Identify which cell holds the provided text, then report its [x, y] central coordinate. 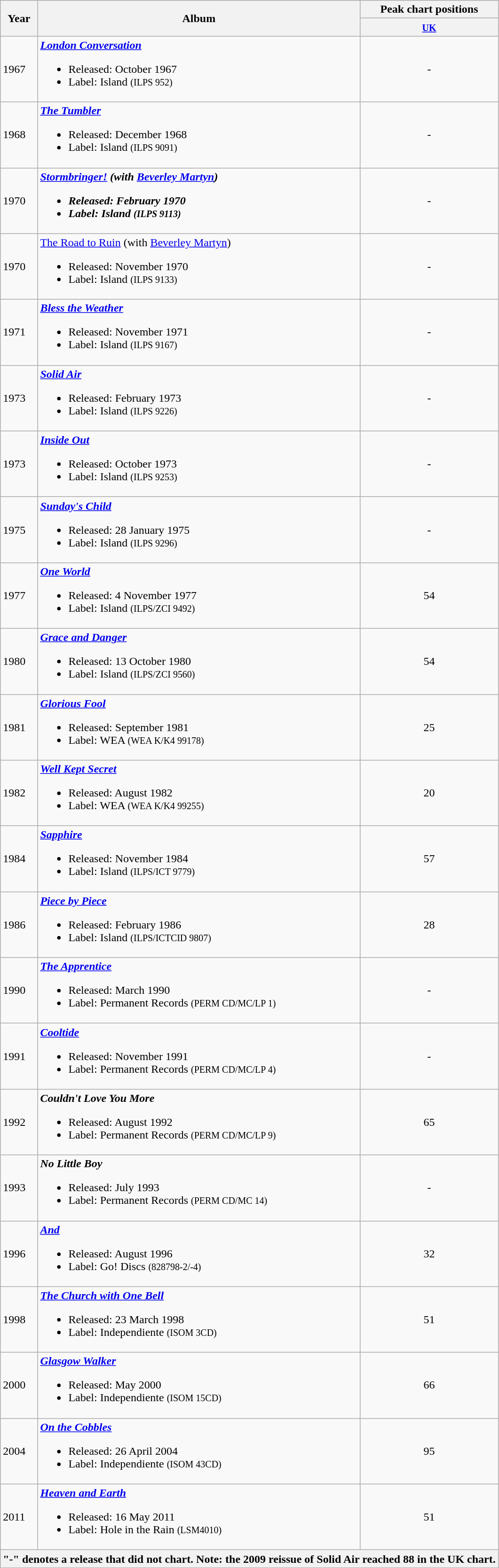
2011 [19, 1517]
1991 [19, 1056]
Inside OutReleased: October 1973Label: Island (ILPS 9253) [199, 464]
The Road to Ruin (with Beverley Martyn)Released: November 1970Label: Island (ILPS 9133) [199, 266]
Grace and DangerReleased: 13 October 1980Label: Island (ILPS/ZCI 9560) [199, 661]
95 [429, 1451]
Heaven and EarthReleased: 16 May 2011Label: Hole in the Rain (LSM4010) [199, 1517]
1986 [19, 925]
28 [429, 925]
1984 [19, 859]
1975 [19, 530]
1993 [19, 1188]
Bless the WeatherReleased: November 1971Label: Island (ILPS 9167) [199, 332]
SapphireReleased: November 1984Label: Island (ILPS/ICT 9779) [199, 859]
66 [429, 1385]
Well Kept SecretReleased: August 1982Label: WEA (WEA K/K4 99255) [199, 793]
Glorious FoolReleased: September 1981Label: WEA (WEA K/K4 99178) [199, 727]
No Little BoyReleased: July 1993Label: Permanent Records (PERM CD/MC 14) [199, 1188]
25 [429, 727]
1981 [19, 727]
1990 [19, 991]
1998 [19, 1319]
2000 [19, 1385]
Stormbringer! (with Beverley Martyn)Released: February 1970Label: Island (ILPS 9113) [199, 201]
65 [429, 1122]
1968 [19, 135]
1980 [19, 661]
Sunday's ChildReleased: 28 January 1975Label: Island (ILPS 9296) [199, 530]
One WorldReleased: 4 November 1977Label: Island (ILPS/ZCI 9492) [199, 595]
Album [199, 18]
57 [429, 859]
London ConversationReleased: October 1967Label: Island (ILPS 952) [199, 69]
UK [429, 27]
1977 [19, 595]
AndReleased: August 1996Label: Go! Discs (828798-2/-4) [199, 1254]
On the CobblesReleased: 26 April 2004Label: Independiente (ISOM 43CD) [199, 1451]
The ApprenticeReleased: March 1990Label: Permanent Records (PERM CD/MC/LP 1) [199, 991]
Solid AirReleased: February 1973Label: Island (ILPS 9226) [199, 398]
Couldn't Love You MoreReleased: August 1992Label: Permanent Records (PERM CD/MC/LP 9) [199, 1122]
1967 [19, 69]
CooltideReleased: November 1991Label: Permanent Records (PERM CD/MC/LP 4) [199, 1056]
1992 [19, 1122]
1982 [19, 793]
32 [429, 1254]
Glasgow WalkerReleased: May 2000Label: Independiente (ISOM 15CD) [199, 1385]
20 [429, 793]
Peak chart positions [429, 9]
Piece by PieceReleased: February 1986Label: Island (ILPS/ICTCID 9807) [199, 925]
Year [19, 18]
The Church with One BellReleased: 23 March 1998Label: Independiente (ISOM 3CD) [199, 1319]
2004 [19, 1451]
"-" denotes a release that did not chart. Note: the 2009 reissue of Solid Air reached 88 in the UK chart. [249, 1559]
1971 [19, 332]
1996 [19, 1254]
The TumblerReleased: December 1968Label: Island (ILPS 9091) [199, 135]
